Provide the (x, y) coordinate of the cell's center where the given text is located.  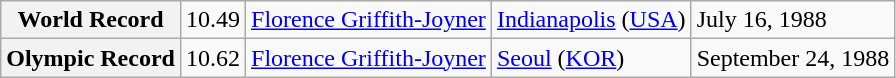
Olympic Record (91, 58)
September 24, 1988 (793, 58)
10.49 (212, 20)
Seoul (KOR) (591, 58)
10.62 (212, 58)
World Record (91, 20)
July 16, 1988 (793, 20)
Indianapolis (USA) (591, 20)
